Detect which cell encompasses the target text, then output its (x, y) center coordinate. 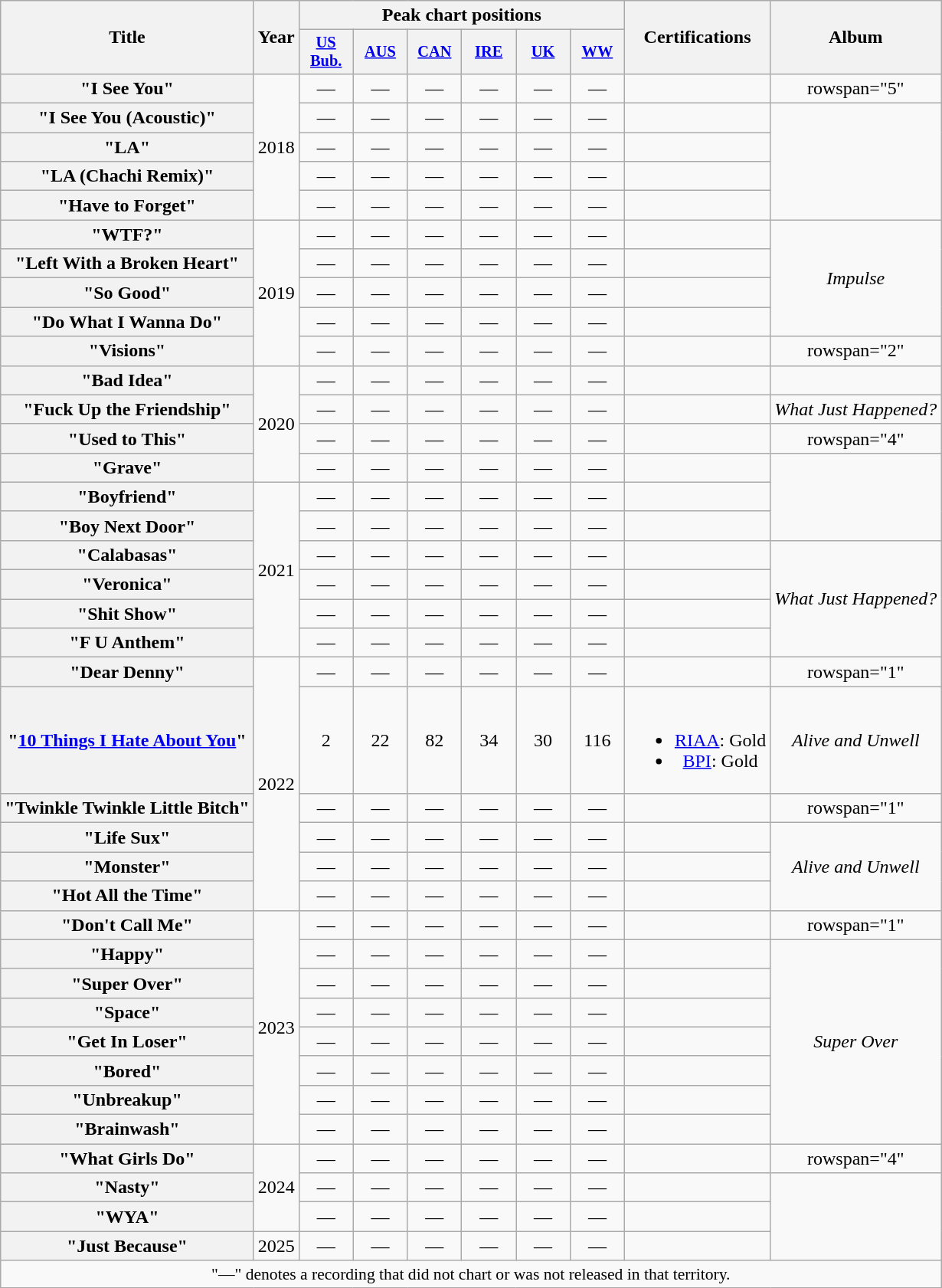
"LA" (127, 147)
AUS (380, 52)
"Just Because" (127, 1246)
rowspan="5" (856, 88)
"Used to This" (127, 438)
"Shit Show" (127, 614)
"F U Anthem" (127, 643)
"Nasty" (127, 1188)
"Have to Forget" (127, 205)
"WTF?" (127, 234)
2018 (276, 146)
22 (380, 740)
"Do What I Wanna Do" (127, 322)
"Life Sux" (127, 837)
"Twinkle Twinkle Little Bitch" (127, 808)
"Boyfriend" (127, 497)
"Unbreakup" (127, 1100)
"What Girls Do" (127, 1159)
2024 (276, 1188)
82 (435, 740)
IRE (489, 52)
Album (856, 38)
"Grave" (127, 467)
"Brainwash" (127, 1129)
"So Good" (127, 293)
RIAA: GoldBPI: Gold (697, 740)
34 (489, 740)
"Dear Denny" (127, 672)
Certifications (697, 38)
Impulse (856, 278)
"Hot All the Time" (127, 896)
Title (127, 38)
"Visions" (127, 351)
"10 Things I Hate About You" (127, 740)
rowspan="2" (856, 351)
"WYA" (127, 1217)
"Fuck Up the Friendship" (127, 409)
"Left With a Broken Heart" (127, 264)
"Get In Loser" (127, 1041)
"Bad Idea" (127, 380)
"Happy" (127, 954)
2 (326, 740)
30 (544, 740)
UK (544, 52)
"Don't Call Me" (127, 925)
"I See You" (127, 88)
"Calabasas" (127, 555)
"Monster" (127, 867)
"Veronica" (127, 585)
116 (597, 740)
"Super Over" (127, 983)
"Boy Next Door" (127, 526)
Super Over (856, 1041)
"—" denotes a recording that did not chart or was not released in that territory. (471, 1274)
USBub. (326, 52)
"I See You (Acoustic)" (127, 118)
2019 (276, 293)
Year (276, 38)
WW (597, 52)
Peak chart positions (461, 15)
2023 (276, 1027)
CAN (435, 52)
"Bored" (127, 1070)
"LA (Chachi Remix)" (127, 176)
2021 (276, 569)
2025 (276, 1246)
"Space" (127, 1012)
2020 (276, 424)
2022 (276, 784)
